Scan for the cell matching the given text and deliver its [x, y] coordinate at center. 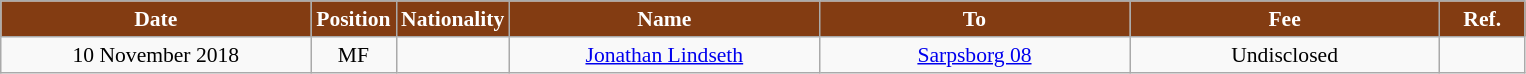
Jonathan Lindseth [664, 55]
Fee [1285, 19]
Ref. [1482, 19]
Sarpsborg 08 [974, 55]
Date [156, 19]
MF [354, 55]
Nationality [452, 19]
To [974, 19]
Undisclosed [1285, 55]
Name [664, 19]
Position [354, 19]
10 November 2018 [156, 55]
